Search for the cell housing the specified text and yield its (X, Y) center coordinate. 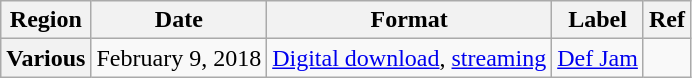
Def Jam (598, 58)
Various (46, 58)
Format (410, 20)
Digital download, streaming (410, 58)
Region (46, 20)
February 9, 2018 (179, 58)
Ref (666, 20)
Date (179, 20)
Label (598, 20)
